Scan for the cell matching the given text and deliver its [X, Y] coordinate at center. 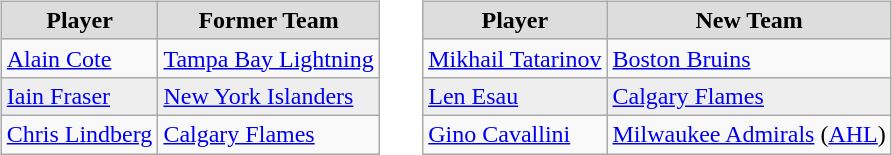
Milwaukee Admirals (AHL) [749, 134]
Chris Lindberg [80, 134]
Former Team [268, 20]
Alain Cote [80, 58]
New York Islanders [268, 96]
Boston Bruins [749, 58]
New Team [749, 20]
Gino Cavallini [515, 134]
Len Esau [515, 96]
Tampa Bay Lightning [268, 58]
Mikhail Tatarinov [515, 58]
Iain Fraser [80, 96]
